For the text-containing cell, return its midpoint in [x, y] coordinate format. 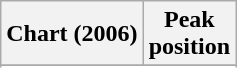
Peakposition [189, 34]
Chart (2006) [72, 34]
